Return (X, Y) of the center of cell containing provided text 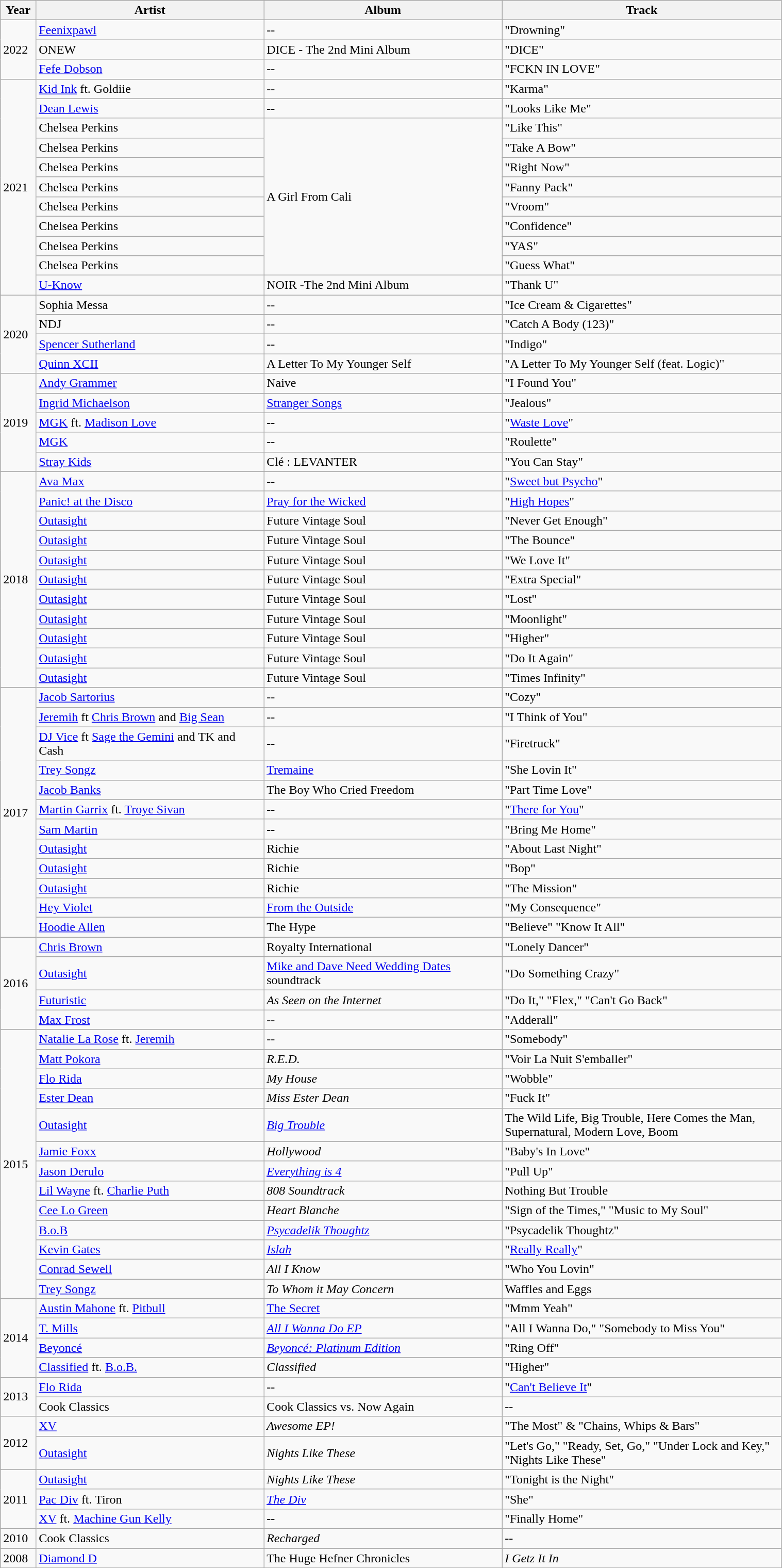
Cook Classics vs. Now Again (383, 1407)
R.E.D. (383, 1059)
The Wild Life, Big Trouble, Here Comes the Man, Supernatural, Modern Love, Boom (642, 1124)
"High Hopes" (642, 501)
"Indigo" (642, 344)
"She Lovin It" (642, 770)
"Roulette" (642, 442)
"Guess What" (642, 266)
A Letter To My Younger Self (383, 364)
"Mmm Yeah" (642, 1309)
Psycadelik Thoughtz (383, 1230)
DICE - The 2nd Mini Album (383, 50)
XV ft. Machine Gun Kelly (150, 1518)
"Can't Believe It" (642, 1387)
Nothing But Trouble (642, 1190)
2016 (19, 983)
"You Can Stay" (642, 462)
"Moonlight" (642, 619)
XV (150, 1426)
2020 (19, 334)
Awesome EP! (383, 1426)
I Getz It In (642, 1558)
Pray for the Wicked (383, 501)
Hey Violet (150, 908)
Andy Grammer (150, 383)
"Do It," "Flex," "Can't Go Back" (642, 1000)
"Who You Lovin" (642, 1269)
Pac Div ft. Tiron (150, 1499)
"About Last Night" (642, 848)
Album (383, 10)
Stranger Songs (383, 403)
"Wobble" (642, 1079)
DJ Vice ft Sage the Gemini and TK and Cash (150, 744)
"FCKN IN LOVE" (642, 69)
"Finally Home" (642, 1518)
2008 (19, 1558)
Feenixpawl (150, 30)
Recharged (383, 1538)
"Psycadelik Thoughtz" (642, 1230)
2018 (19, 580)
All I Wanna Do EP (383, 1328)
Kid Ink ft. Goldiie (150, 89)
Miss Ester Dean (383, 1098)
"Fuck It" (642, 1098)
"Ice Cream & Cigarettes" (642, 305)
2014 (19, 1338)
2021 (19, 187)
"All I Wanna Do," "Somebody to Miss You" (642, 1328)
Big Trouble (383, 1124)
Beyoncé: Platinum Edition (383, 1348)
"Jealous" (642, 403)
"Like This" (642, 128)
Dean Lewis (150, 108)
"The Bounce" (642, 540)
2010 (19, 1538)
"Fanny Pack" (642, 187)
Beyoncé (150, 1348)
"Ring Off" (642, 1348)
Martin Garrix ft. Troye Sivan (150, 809)
"Baby's In Love" (642, 1151)
"Vroom" (642, 206)
Royalty International (383, 947)
Fefe Dobson (150, 69)
Artist (150, 10)
Hollywood (383, 1151)
"Really Really" (642, 1250)
All I Know (383, 1269)
Clé : LEVANTER (383, 462)
"Voir La Nuit S'emballer" (642, 1059)
Sophia Messa (150, 305)
"Do It Again" (642, 658)
Mike and Dave Need Wedding Dates soundtrack (383, 974)
Everything is 4 (383, 1171)
Natalie La Rose ft. Jeremih (150, 1039)
"Sign of the Times," "Music to My Soul" (642, 1210)
2012 (19, 1443)
808 Soundtrack (383, 1190)
"Pull Up" (642, 1171)
"We Love It" (642, 560)
"Looks Like Me" (642, 108)
U-Know (150, 285)
"Bring Me Home" (642, 829)
The Div (383, 1499)
NDJ (150, 324)
A Girl From Cali (383, 197)
"Confidence" (642, 226)
2017 (19, 812)
T. Mills (150, 1328)
Futuristic (150, 1000)
ONEW (150, 50)
"Never Get Enough" (642, 520)
"Take A Bow" (642, 148)
As Seen on the Internet (383, 1000)
B.o.B (150, 1230)
"Right Now" (642, 167)
"Lonely Dancer" (642, 947)
"Somebody" (642, 1039)
Panic! at the Disco (150, 501)
Islah (383, 1250)
"DICE" (642, 50)
2022 (19, 50)
"Cozy" (642, 697)
"I Found You" (642, 383)
Kevin Gates (150, 1250)
Tremaine (383, 770)
Classified (383, 1367)
Ester Dean (150, 1098)
"There for You" (642, 809)
The Secret (383, 1309)
Jacob Sartorius (150, 697)
"The Mission" (642, 888)
Cee Lo Green (150, 1210)
Max Frost (150, 1020)
MGK (150, 442)
"Lost" (642, 599)
The Hype (383, 927)
Stray Kids (150, 462)
"Do Something Crazy" (642, 974)
Track (642, 10)
Classified ft. B.o.B. (150, 1367)
Ava Max (150, 481)
Jamie Foxx (150, 1151)
2011 (19, 1499)
"Tonight is the Night" (642, 1479)
The Huge Hefner Chronicles (383, 1558)
"Waste Love" (642, 422)
Waffles and Eggs (642, 1289)
"I Think of You" (642, 717)
Sam Martin (150, 829)
"Karma" (642, 89)
Spencer Sutherland (150, 344)
"Part Time Love" (642, 790)
"Times Infinity" (642, 678)
Jeremih ft Chris Brown and Big Sean (150, 717)
"YAS" (642, 246)
Diamond D (150, 1558)
"Sweet but Psycho" (642, 481)
My House (383, 1079)
Jason Derulo (150, 1171)
"Drowning" (642, 30)
"Extra Special" (642, 580)
"Let's Go," "Ready, Set, Go," "Under Lock and Key," "Nights Like These" (642, 1452)
"A Letter To My Younger Self (feat. Logic)" (642, 364)
Ingrid Michaelson (150, 403)
Jacob Banks (150, 790)
"The Most" & "Chains, Whips & Bars" (642, 1426)
"Bop" (642, 868)
2015 (19, 1164)
Lil Wayne ft. Charlie Puth (150, 1190)
To Whom it May Concern (383, 1289)
Heart Blanche (383, 1210)
Quinn XCII (150, 364)
"Thank U" (642, 285)
The Boy Who Cried Freedom (383, 790)
From the Outside (383, 908)
Austin Mahone ft. Pitbull (150, 1309)
Year (19, 10)
"My Consequence" (642, 908)
2013 (19, 1397)
Conrad Sewell (150, 1269)
"Catch A Body (123)" (642, 324)
"Believe" "Know It All" (642, 927)
"Adderall" (642, 1020)
Hoodie Allen (150, 927)
Naive (383, 383)
2019 (19, 422)
"Firetruck" (642, 744)
MGK ft. Madison Love (150, 422)
Chris Brown (150, 947)
Matt Pokora (150, 1059)
"She" (642, 1499)
NOIR -The 2nd Mini Album (383, 285)
